Locate the cell with the specified text and output its (X, Y) center coordinate. 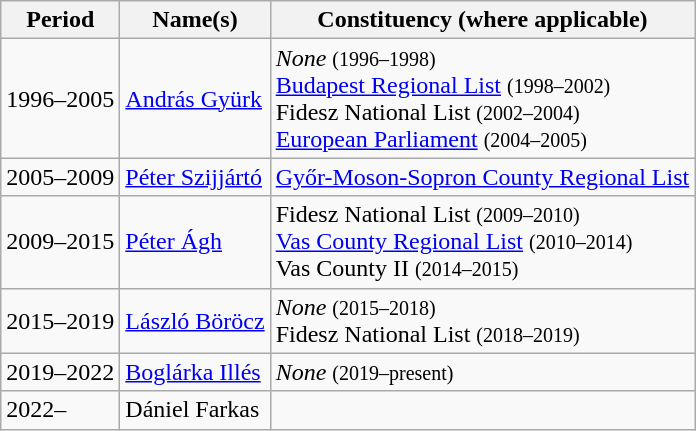
None (2019–present) (482, 372)
2009–2015 (60, 242)
None (2015–2018)Fidesz National List (2018–2019) (482, 320)
None (1996–1998)Budapest Regional List (1998–2002)Fidesz National List (2002–2004)European Parliament (2004–2005) (482, 98)
Péter Szijjártó (195, 177)
Boglárka Illés (195, 372)
Győr-Moson-Sopron County Regional List (482, 177)
2019–2022 (60, 372)
Period (60, 20)
Constituency (where applicable) (482, 20)
Name(s) (195, 20)
1996–2005 (60, 98)
2022– (60, 410)
Dániel Farkas (195, 410)
László Böröcz (195, 320)
Péter Ágh (195, 242)
2005–2009 (60, 177)
Fidesz National List (2009–2010)Vas County Regional List (2010–2014)Vas County II (2014–2015) (482, 242)
2015–2019 (60, 320)
András Gyürk (195, 98)
